Detect which cell encompasses the target text, then output its (x, y) center coordinate. 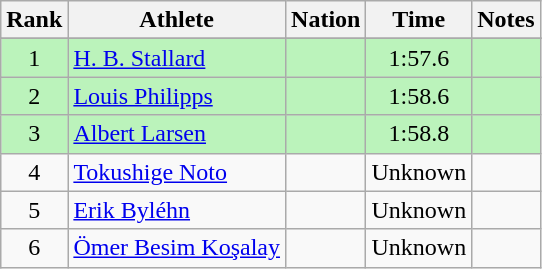
4 (34, 172)
Tokushige Noto (177, 172)
H. B. Stallard (177, 58)
Nation (326, 20)
2 (34, 96)
Time (419, 20)
Erik Byléhn (177, 210)
5 (34, 210)
6 (34, 248)
1:57.6 (419, 58)
1 (34, 58)
Ömer Besim Koşalay (177, 248)
1:58.6 (419, 96)
Rank (34, 20)
3 (34, 134)
Albert Larsen (177, 134)
1:58.8 (419, 134)
Athlete (177, 20)
Louis Philipps (177, 96)
Notes (506, 20)
